Provide the (X, Y) coordinate of the cell's center where the given text is located.  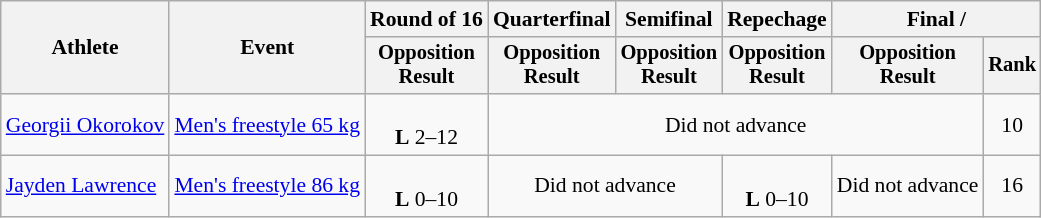
Round of 16 (426, 19)
Rank (1012, 66)
Men's freestyle 86 kg (267, 186)
Repechage (777, 19)
Final / (936, 19)
10 (1012, 124)
Jayden Lawrence (86, 186)
Georgii Okorokov (86, 124)
16 (1012, 186)
Quarterfinal (552, 19)
Event (267, 48)
L 2–12 (426, 124)
Semifinal (670, 19)
Men's freestyle 65 kg (267, 124)
Athlete (86, 48)
